Extract the [x, y] coordinate from the center of the cell holding the provided text.  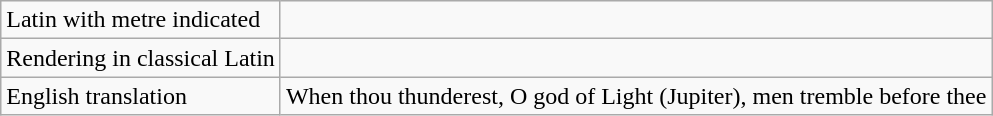
When thou thunderest, O god of Light (Jupiter), men tremble before thee [636, 96]
Latin with metre indicated [141, 20]
English translation [141, 96]
Rendering in classical Latin [141, 58]
